Identify which cell holds the provided text, then report its [x, y] central coordinate. 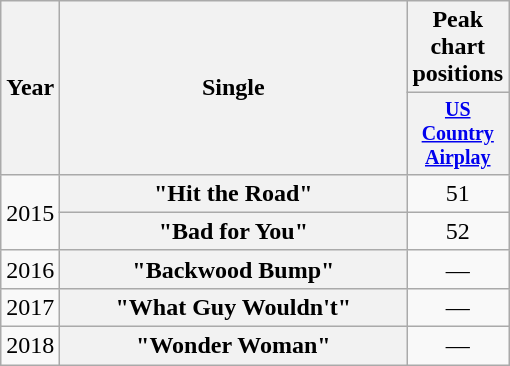
"Wonder Woman" [234, 346]
Single [234, 88]
2015 [30, 212]
"Hit the Road" [234, 193]
"Backwood Bump" [234, 269]
51 [458, 193]
52 [458, 231]
2017 [30, 307]
US Country Airplay [458, 134]
Year [30, 88]
2018 [30, 346]
"What Guy Wouldn't" [234, 307]
Peak chartpositions [458, 47]
"Bad for You" [234, 231]
2016 [30, 269]
